Provide the [x, y] coordinate of the cell's center where the given text is located.  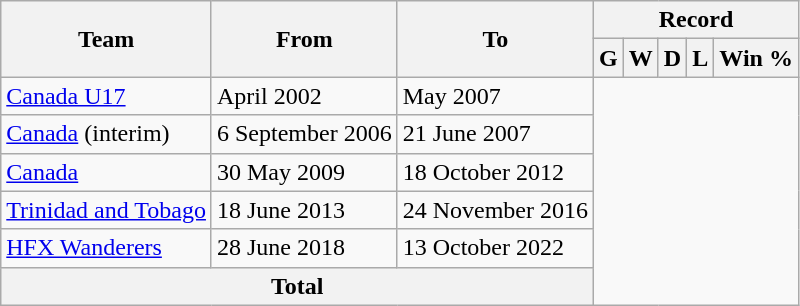
30 May 2009 [304, 172]
6 September 2006 [304, 134]
May 2007 [495, 96]
L [700, 58]
Record [696, 20]
Canada U17 [106, 96]
Total [298, 286]
28 June 2018 [304, 248]
Team [106, 39]
W [640, 58]
24 November 2016 [495, 210]
18 October 2012 [495, 172]
April 2002 [304, 96]
HFX Wanderers [106, 248]
D [672, 58]
From [304, 39]
G [609, 58]
Canada [106, 172]
Win % [756, 58]
Canada (interim) [106, 134]
18 June 2013 [304, 210]
13 October 2022 [495, 248]
To [495, 39]
21 June 2007 [495, 134]
Trinidad and Tobago [106, 210]
